Determine the [x, y] coordinate at the center of the cell enclosing the given text.  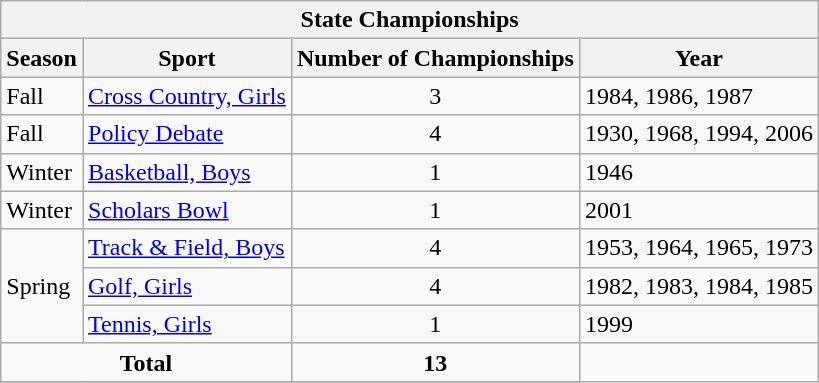
Policy Debate [186, 134]
Tennis, Girls [186, 324]
Total [146, 362]
1999 [698, 324]
Golf, Girls [186, 286]
Spring [42, 286]
Scholars Bowl [186, 210]
3 [435, 96]
Basketball, Boys [186, 172]
Sport [186, 58]
Number of Championships [435, 58]
Year [698, 58]
State Championships [410, 20]
1946 [698, 172]
2001 [698, 210]
1982, 1983, 1984, 1985 [698, 286]
1953, 1964, 1965, 1973 [698, 248]
1930, 1968, 1994, 2006 [698, 134]
Track & Field, Boys [186, 248]
Season [42, 58]
13 [435, 362]
Cross Country, Girls [186, 96]
1984, 1986, 1987 [698, 96]
